Provide the (x, y) coordinate of the cell's center where the given text is located.  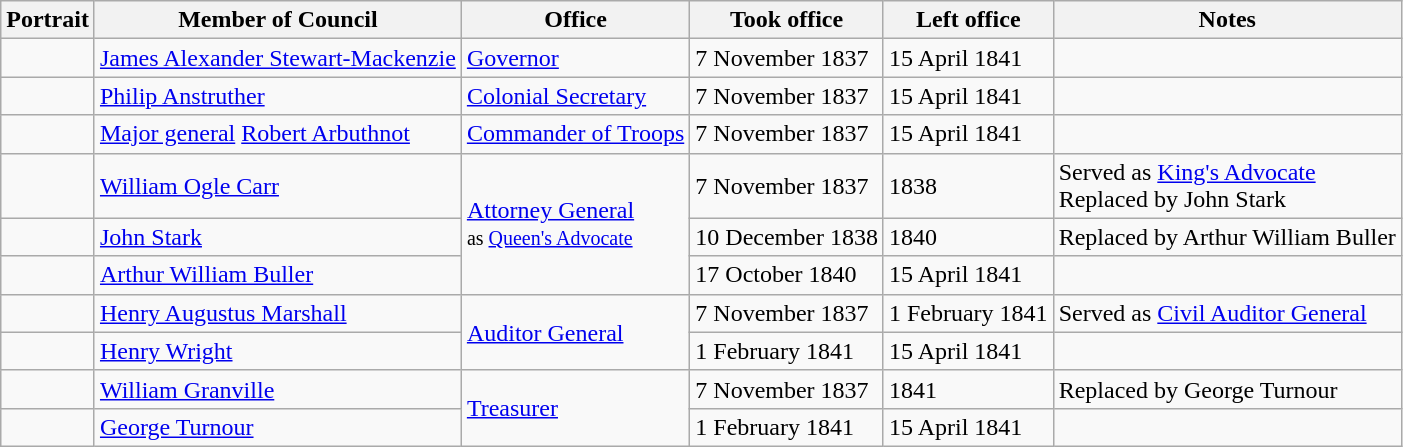
Replaced by George Turnour (1227, 389)
Henry Augustus Marshall (278, 313)
1840 (968, 237)
Served as King's AdvocateReplaced by John Stark (1227, 186)
17 October 1840 (787, 275)
William Granville (278, 389)
Notes (1227, 20)
10 December 1838 (787, 237)
1838 (968, 186)
Treasurer (575, 408)
George Turnour (278, 427)
Philip Anstruther (278, 96)
James Alexander Stewart-Mackenzie (278, 58)
Portrait (48, 20)
John Stark (278, 237)
Left office (968, 20)
Office (575, 20)
Governor (575, 58)
Henry Wright (278, 351)
1841 (968, 389)
Took office (787, 20)
Colonial Secretary (575, 96)
Served as Civil Auditor General (1227, 313)
Replaced by Arthur William Buller (1227, 237)
Auditor General (575, 332)
Commander of Troops (575, 134)
Arthur William Buller (278, 275)
Attorney Generalas Queen's Advocate (575, 224)
Member of Council (278, 20)
William Ogle Carr (278, 186)
Major general Robert Arbuthnot (278, 134)
